Search for the cell housing the specified text and yield its (x, y) center coordinate. 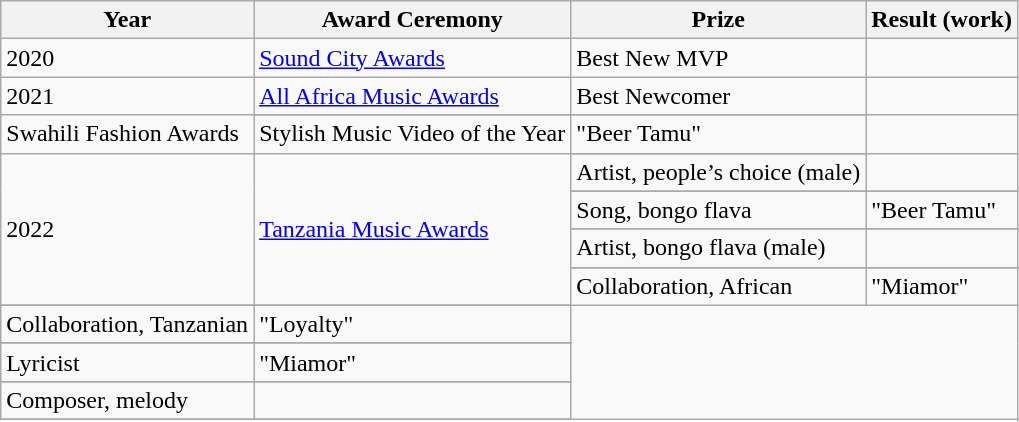
Artist, people’s choice (male) (718, 172)
Stylish Music Video of the Year (412, 134)
Collaboration, African (718, 286)
Best Newcomer (718, 96)
2021 (128, 96)
Composer, melody (128, 400)
"Loyalty" (412, 324)
Sound City Awards (412, 58)
All Africa Music Awards (412, 96)
2020 (128, 58)
Swahili Fashion Awards (128, 134)
Best New MVP (718, 58)
Award Ceremony (412, 20)
Collaboration, Tanzanian (128, 324)
2022 (128, 229)
Lyricist (128, 362)
Result (work) (942, 20)
Song, bongo flava (718, 210)
Year (128, 20)
Prize (718, 20)
Tanzania Music Awards (412, 229)
Artist, bongo flava (male) (718, 248)
